From the cell containing the given text, extract its center point as [X, Y] coordinate. 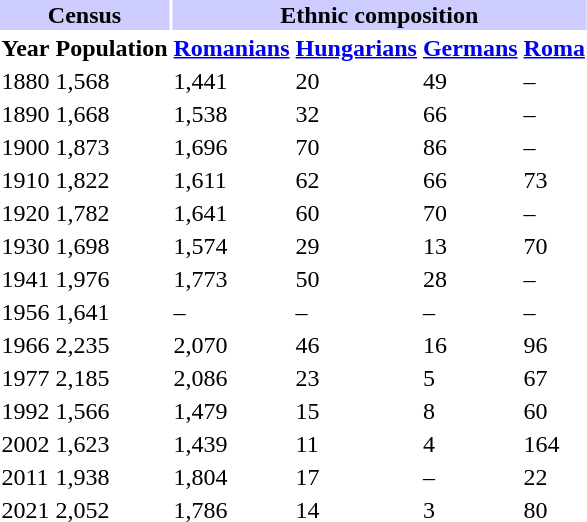
1,574 [232, 246]
1910 [26, 180]
2,086 [232, 378]
32 [356, 114]
1,668 [112, 114]
Romanians [232, 48]
1,623 [112, 444]
Population [112, 48]
2,185 [112, 378]
2,235 [112, 345]
1930 [26, 246]
Roma [554, 48]
1890 [26, 114]
1920 [26, 213]
1,696 [232, 147]
46 [356, 345]
Ethnic composition [379, 15]
16 [470, 345]
86 [470, 147]
20 [356, 81]
28 [470, 279]
1,873 [112, 147]
Year [26, 48]
2,070 [232, 345]
1966 [26, 345]
29 [356, 246]
1,568 [112, 81]
1956 [26, 312]
96 [554, 345]
1900 [26, 147]
11 [356, 444]
1,566 [112, 411]
1,976 [112, 279]
1941 [26, 279]
1880 [26, 81]
2011 [26, 477]
49 [470, 81]
5 [470, 378]
1,441 [232, 81]
Germans [470, 48]
67 [554, 378]
2002 [26, 444]
1992 [26, 411]
50 [356, 279]
Census [84, 15]
22 [554, 477]
1,938 [112, 477]
Hungarians [356, 48]
1,538 [232, 114]
1,822 [112, 180]
1977 [26, 378]
1,773 [232, 279]
17 [356, 477]
23 [356, 378]
1,698 [112, 246]
73 [554, 180]
1,479 [232, 411]
1,611 [232, 180]
15 [356, 411]
13 [470, 246]
62 [356, 180]
164 [554, 444]
1,804 [232, 477]
1,439 [232, 444]
1,782 [112, 213]
4 [470, 444]
8 [470, 411]
